Identify which cell holds the provided text, then report its [X, Y] central coordinate. 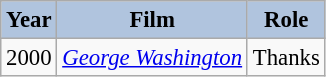
Year [29, 20]
Role [286, 20]
Thanks [286, 58]
George Washington [152, 58]
Film [152, 20]
2000 [29, 58]
